Detect which cell encompasses the target text, then output its (x, y) center coordinate. 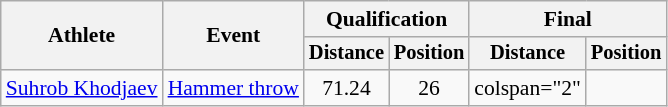
Hammer throw (234, 88)
26 (429, 88)
Athlete (82, 36)
Event (234, 36)
colspan="2" (528, 88)
71.24 (346, 88)
Suhrob Khodjaev (82, 88)
Final (568, 19)
Qualification (386, 19)
